Detect which cell encompasses the target text, then output its (x, y) center coordinate. 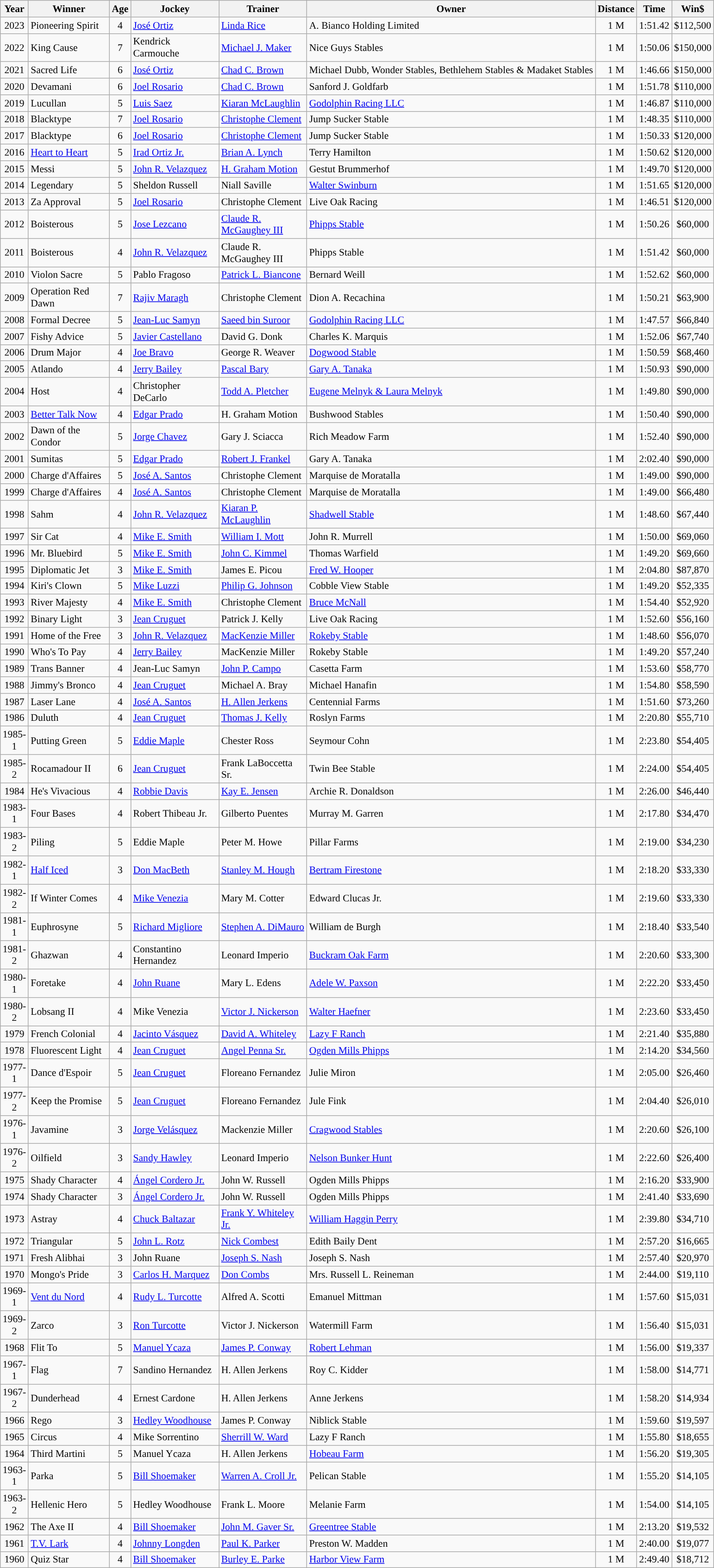
French Colonial (69, 1034)
1:50.21 (654, 297)
2009 (14, 297)
Mrs. Russell L. Reineman (451, 1274)
$55,710 (693, 718)
Eugene Melnyk & Laura Melnyk (451, 392)
Melanie Farm (451, 1505)
Johnny Longden (175, 1543)
Javier Castellano (175, 337)
Ghazwan (69, 956)
1986 (14, 718)
$58,770 (693, 669)
Jimmy's Bronco (69, 685)
Bruce McNall (451, 603)
$26,010 (693, 1101)
2013 (14, 202)
A. Bianco Holding Limited (451, 25)
$33,300 (693, 956)
1:51.78 (654, 87)
$34,560 (693, 1051)
Constantino Hernandez (175, 956)
Fluorescent Light (69, 1051)
Za Approval (69, 202)
$56,070 (693, 636)
Joe Bravo (175, 353)
Year (14, 9)
Jockey (175, 9)
1:59.60 (654, 1421)
1982-1 (14, 870)
1963-1 (14, 1476)
Parka (69, 1476)
Trans Banner (69, 669)
Piling (69, 842)
1985-1 (14, 741)
Greentree Stable (451, 1527)
$73,260 (693, 702)
Sheldon Russell (175, 186)
1:54.40 (654, 603)
Don MacBeth (175, 870)
Watermill Farm (451, 1325)
Stephen A. DiMauro (263, 927)
Seymour Cohn (451, 741)
2016 (14, 153)
Robert J. Frankel (263, 459)
Frank L. Moore (263, 1505)
Pablo Fragoso (175, 275)
2:14.20 (654, 1051)
Foretake (69, 983)
Edith Baily Dent (451, 1242)
1:57.60 (654, 1297)
Burley E. Parke (263, 1560)
1:50.62 (654, 153)
Angel Penna Sr. (263, 1051)
$14,934 (693, 1398)
Rajiv Maragh (175, 297)
John L. Rotz (175, 1242)
Legendary (69, 186)
Kay E. Jensen (263, 791)
1998 (14, 514)
1:50.06 (654, 47)
Rudy L. Turcotte (175, 1297)
Laser Lane (69, 702)
2:18.40 (654, 927)
2006 (14, 353)
Who's To Pay (69, 652)
1976-2 (14, 1158)
2:13.20 (654, 1527)
1979 (14, 1034)
Michael Dubb, Wonder Stables, Bethlehem Stables & Madaket Stables (451, 70)
If Winter Comes (69, 898)
1:52.62 (654, 275)
Twin Bee Stable (451, 768)
2:57.20 (654, 1242)
Sir Cat (69, 537)
Jose Lezcano (175, 224)
Centennial Farms (451, 702)
Cobble View Stable (451, 586)
Patrick L. Biancone (263, 275)
Operation Red Dawn (69, 297)
1:50.40 (654, 414)
2:04.80 (654, 570)
Javamine (69, 1130)
$56,160 (693, 619)
1981-1 (14, 927)
Pioneering Spirit (69, 25)
Christopher DeCarlo (175, 392)
Bertram Firestone (451, 870)
Brian A. Lynch (263, 153)
1982-2 (14, 898)
1:52.40 (654, 436)
2:04.40 (654, 1101)
Richard Migliore (175, 927)
Stanley M. Hough (263, 870)
Niblick Stable (451, 1421)
Rocamadour II (69, 768)
$19,077 (693, 1543)
1964 (14, 1454)
$33,690 (693, 1197)
$67,740 (693, 337)
Chester Ross (263, 741)
$112,500 (693, 25)
Pillar Farms (451, 842)
$16,665 (693, 1242)
Keep the Promise (69, 1101)
Walter Haefner (451, 1012)
1988 (14, 685)
Fred W. Hooper (451, 570)
Gary J. Sciacca (263, 436)
Linda Rice (263, 25)
1996 (14, 553)
James E. Picou (263, 570)
1:51.65 (654, 186)
Michael J. Maker (263, 47)
1980-1 (14, 983)
Nelson Bunker Hunt (451, 1158)
$69,660 (693, 553)
Jacinto Vásquez (175, 1034)
2015 (14, 169)
$68,460 (693, 353)
Drum Major (69, 353)
Robbie Davis (175, 791)
Astray (69, 1219)
1975 (14, 1181)
Formal Decree (69, 320)
Michael A. Bray (263, 685)
2010 (14, 275)
$19,110 (693, 1274)
1:52.60 (654, 619)
1:50.26 (654, 224)
William Haggin Perry (451, 1219)
Terry Hamilton (451, 153)
Hellenic Hero (69, 1505)
John P. Campo (263, 669)
$18,712 (693, 1560)
1:55.20 (654, 1476)
Frank Y. Whiteley Jr. (263, 1219)
Jorge Chavez (175, 436)
Philip G. Johnson (263, 586)
Luis Saez (175, 103)
$67,440 (693, 514)
2008 (14, 320)
Trainer (263, 9)
David G. Donk (263, 337)
Kiaran McLaughlin (263, 103)
Buckram Oak Farm (451, 956)
T.V. Lark (69, 1543)
$34,710 (693, 1219)
2:19.60 (654, 898)
Jule Fink (451, 1101)
1999 (14, 492)
Sandino Hernandez (175, 1370)
Nice Guys Stables (451, 47)
1977-2 (14, 1101)
1983-1 (14, 814)
Kendrick Carmouche (175, 47)
1969-1 (14, 1297)
1981-2 (14, 956)
1990 (14, 652)
1:48.35 (654, 119)
2001 (14, 459)
1:55.80 (654, 1437)
William de Burgh (451, 927)
Devamani (69, 87)
$19,305 (693, 1454)
1965 (14, 1437)
Frank LaBoccetta Sr. (263, 768)
1989 (14, 669)
1976-1 (14, 1130)
1967-2 (14, 1398)
Messi (69, 169)
Flag (69, 1370)
Violon Sacre (69, 275)
1967-1 (14, 1370)
Duluth (69, 718)
Sahm (69, 514)
$20,970 (693, 1258)
1:50.59 (654, 353)
Robert Lehman (451, 1348)
1:49.80 (654, 392)
Carlos H. Marquez (175, 1274)
Ernest Cardone (175, 1398)
Pascal Bary (263, 369)
Casetta Farm (451, 669)
1985-2 (14, 768)
David A. Whiteley (263, 1034)
Paul K. Parker (263, 1543)
2:41.40 (654, 1197)
2014 (14, 186)
Saeed bin Suroor (263, 320)
Mike Sorrentino (175, 1437)
Mary L. Edens (263, 983)
Dawn of the Condor (69, 436)
2002 (14, 436)
$34,230 (693, 842)
1984 (14, 791)
1963-2 (14, 1505)
$87,870 (693, 570)
Winner (69, 9)
2004 (14, 392)
The Axe II (69, 1527)
$52,920 (693, 603)
1992 (14, 619)
Mackenzie Miller (263, 1130)
$58,590 (693, 685)
He's Vivacious (69, 791)
King Cause (69, 47)
1968 (14, 1348)
Sumitas (69, 459)
Kiri's Clown (69, 586)
1:50.93 (654, 369)
1991 (14, 636)
2:57.40 (654, 1258)
2:40.00 (654, 1543)
River Majesty (69, 603)
$66,480 (693, 492)
$19,597 (693, 1421)
Rich Meadow Farm (451, 436)
Sacred Life (69, 70)
2:20.80 (654, 718)
1971 (14, 1258)
2019 (14, 103)
1:54.00 (654, 1505)
2:02.40 (654, 459)
Warren A. Croll Jr. (263, 1476)
1:56.40 (654, 1325)
Murray M. Garren (451, 814)
1978 (14, 1051)
Zarco (69, 1325)
Kiaran P. McLaughlin (263, 514)
1:50.33 (654, 136)
1960 (14, 1560)
Sanford J. Goldfarb (451, 87)
$69,060 (693, 537)
1966 (14, 1421)
Jorge Velásquez (175, 1130)
2022 (14, 47)
Gilberto Puentes (263, 814)
John C. Kimmel (263, 553)
1:47.57 (654, 320)
Preston W. Madden (451, 1543)
2012 (14, 224)
$52,335 (693, 586)
1993 (14, 603)
1972 (14, 1242)
Diplomatic Jet (69, 570)
2003 (14, 414)
1987 (14, 702)
Oilfield (69, 1158)
2:19.00 (654, 842)
1:49.70 (654, 169)
Todd A. Pletcher (263, 392)
Niall Saville (263, 186)
Dunderhead (69, 1398)
2020 (14, 87)
Circus (69, 1437)
Sherrill W. Ward (263, 1437)
2018 (14, 119)
2:23.60 (654, 1012)
Lucullan (69, 103)
2:39.80 (654, 1219)
$18,655 (693, 1437)
Shadwell Stable (451, 514)
Michael Hanafin (451, 685)
2:21.40 (654, 1034)
Thomas J. Kelly (263, 718)
2021 (14, 70)
Dogwood Stable (451, 353)
2:23.80 (654, 741)
Fishy Advice (69, 337)
Better Talk Now (69, 414)
Harbor View Farm (451, 1560)
Alfred A. Scotti (263, 1297)
2:17.80 (654, 814)
2:18.20 (654, 870)
John M. Gaver Sr. (263, 1527)
$34,470 (693, 814)
Home of the Free (69, 636)
1994 (14, 586)
1969-2 (14, 1325)
$57,240 (693, 652)
2011 (14, 253)
Hobeau Farm (451, 1454)
1:56.20 (654, 1454)
2:44.00 (654, 1274)
$33,540 (693, 927)
Heart to Heart (69, 153)
1:52.06 (654, 337)
1973 (14, 1219)
$46,440 (693, 791)
Robert Thibeau Jr. (175, 814)
Atlando (69, 369)
Pelican Stable (451, 1476)
$26,400 (693, 1158)
$26,100 (693, 1130)
1961 (14, 1543)
2007 (14, 337)
Adele W. Paxson (451, 983)
2:22.60 (654, 1158)
1962 (14, 1527)
Distance (616, 9)
$63,900 (693, 297)
Archie R. Donaldson (451, 791)
Triangular (69, 1242)
1:56.00 (654, 1348)
Patrick J. Kelly (263, 619)
1997 (14, 537)
Ron Turcotte (175, 1325)
Cragwood Stables (451, 1130)
Don Combs (263, 1274)
$66,840 (693, 320)
2:24.00 (654, 768)
Half Iced (69, 870)
Quiz Star (69, 1560)
1:53.60 (654, 669)
1:46.87 (654, 103)
Roslyn Farms (451, 718)
Irad Ortiz Jr. (175, 153)
Chuck Baltazar (175, 1219)
$26,460 (693, 1073)
2:05.00 (654, 1073)
2023 (14, 25)
1977-1 (14, 1073)
2000 (14, 475)
Age (120, 9)
John R. Murrell (451, 537)
Dance d'Espoir (69, 1073)
Mr. Bluebird (69, 553)
Time (654, 9)
Peter M. Howe (263, 842)
Lobsang II (69, 1012)
2017 (14, 136)
1:46.51 (654, 202)
Bernard Weill (451, 275)
Putting Green (69, 741)
Walter Swinburn (451, 186)
Gestut Brummerhof (451, 169)
Mary M. Cotter (263, 898)
Four Bases (69, 814)
Win$ (693, 9)
George R. Weaver (263, 353)
2:16.20 (654, 1181)
2005 (14, 369)
Edward Clucas Jr. (451, 898)
2:26.00 (654, 791)
2:49.40 (654, 1560)
Julie Miron (451, 1073)
1980-2 (14, 1012)
Sandy Hawley (175, 1158)
Bushwood Stables (451, 414)
Third Martini (69, 1454)
Roy C. Kidder (451, 1370)
1995 (14, 570)
Fresh Alibhai (69, 1258)
Mongo's Pride (69, 1274)
1970 (14, 1274)
$19,532 (693, 1527)
William I. Mott (263, 537)
1983-2 (14, 842)
Anne Jerkens (451, 1398)
1:51.60 (654, 702)
Nick Combest (263, 1242)
1:46.66 (654, 70)
Emanuel Mittman (451, 1297)
1:58.20 (654, 1398)
Host (69, 392)
Binary Light (69, 619)
$35,880 (693, 1034)
Owner (451, 9)
Vent du Nord (69, 1297)
$14,771 (693, 1370)
Flit To (69, 1348)
Charles K. Marquis (451, 337)
Dion A. Recachina (451, 297)
Rego (69, 1421)
1974 (14, 1197)
1:54.80 (654, 685)
$33,900 (693, 1181)
Mike Luzzi (175, 586)
$19,337 (693, 1348)
1:50.00 (654, 537)
Thomas Warfield (451, 553)
2:22.20 (654, 983)
Euphrosyne (69, 927)
1:58.00 (654, 1370)
